Determine the [X, Y] coordinate at the center of the cell enclosing the given text.  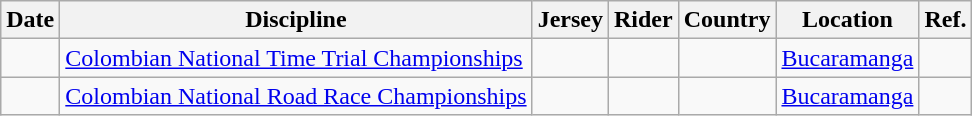
Ref. [946, 20]
Colombian National Time Trial Championships [296, 58]
Country [727, 20]
Date [30, 20]
Rider [643, 20]
Jersey [570, 20]
Location [848, 20]
Discipline [296, 20]
Colombian National Road Race Championships [296, 96]
